From the cell containing the given text, extract its center point as (X, Y) coordinate. 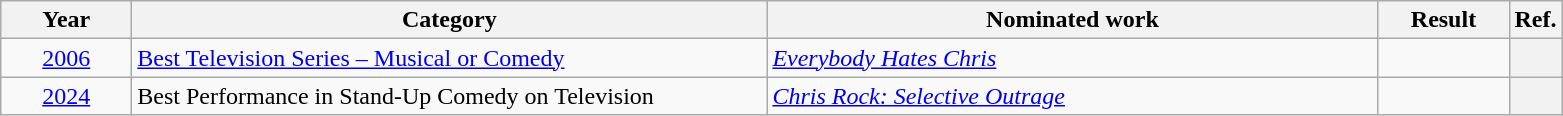
Best Performance in Stand-Up Comedy on Television (450, 96)
Ref. (1536, 20)
Nominated work (1072, 20)
Category (450, 20)
Chris Rock: Selective Outrage (1072, 96)
Year (66, 20)
Best Television Series – Musical or Comedy (450, 58)
Everybody Hates Chris (1072, 58)
2006 (66, 58)
Result (1444, 20)
2024 (66, 96)
